Search for the cell housing the specified text and yield its [X, Y] center coordinate. 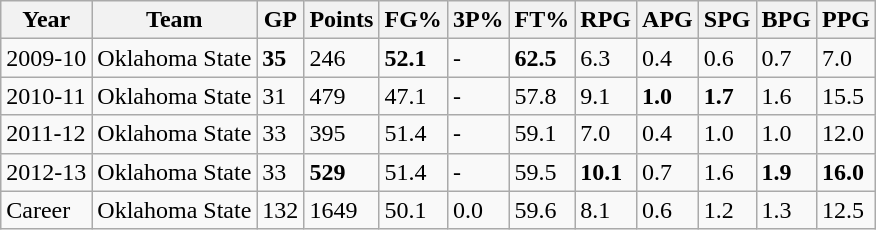
62.5 [542, 58]
31 [280, 96]
479 [342, 96]
12.0 [846, 134]
0.0 [478, 210]
1.9 [786, 172]
2011-12 [46, 134]
FT% [542, 20]
Year [46, 20]
Points [342, 20]
8.1 [606, 210]
GP [280, 20]
35 [280, 58]
2012-13 [46, 172]
BPG [786, 20]
132 [280, 210]
Career [46, 210]
395 [342, 134]
2009-10 [46, 58]
50.1 [413, 210]
1649 [342, 210]
SPG [727, 20]
59.6 [542, 210]
1.2 [727, 210]
9.1 [606, 96]
47.1 [413, 96]
PPG [846, 20]
246 [342, 58]
57.8 [542, 96]
1.7 [727, 96]
3P% [478, 20]
529 [342, 172]
Team [174, 20]
APG [668, 20]
FG% [413, 20]
6.3 [606, 58]
10.1 [606, 172]
15.5 [846, 96]
1.3 [786, 210]
RPG [606, 20]
16.0 [846, 172]
59.5 [542, 172]
52.1 [413, 58]
2010-11 [46, 96]
59.1 [542, 134]
12.5 [846, 210]
